Provide the [x, y] coordinate of the cell's center where the given text is located.  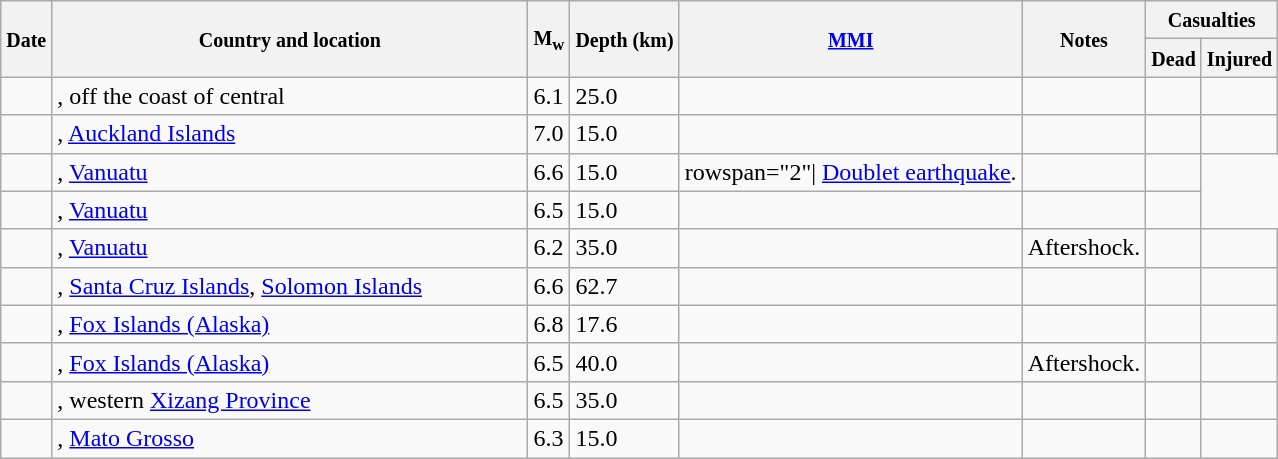
Date [26, 39]
Casualties [1212, 20]
Mw [549, 39]
, off the coast of central [290, 96]
6.3 [549, 438]
17.6 [624, 324]
Depth (km) [624, 39]
, Mato Grosso [290, 438]
62.7 [624, 286]
, western Xizang Province [290, 400]
, Santa Cruz Islands, Solomon Islands [290, 286]
25.0 [624, 96]
7.0 [549, 134]
6.1 [549, 96]
Dead [1174, 58]
Injured [1239, 58]
6.8 [549, 324]
Notes [1084, 39]
6.2 [549, 248]
40.0 [624, 362]
, Auckland Islands [290, 134]
Country and location [290, 39]
MMI [850, 39]
rowspan="2"| Doublet earthquake. [850, 172]
